Pinpoint the cell where the given text exists, returning its (x, y) midpoint coordinate. 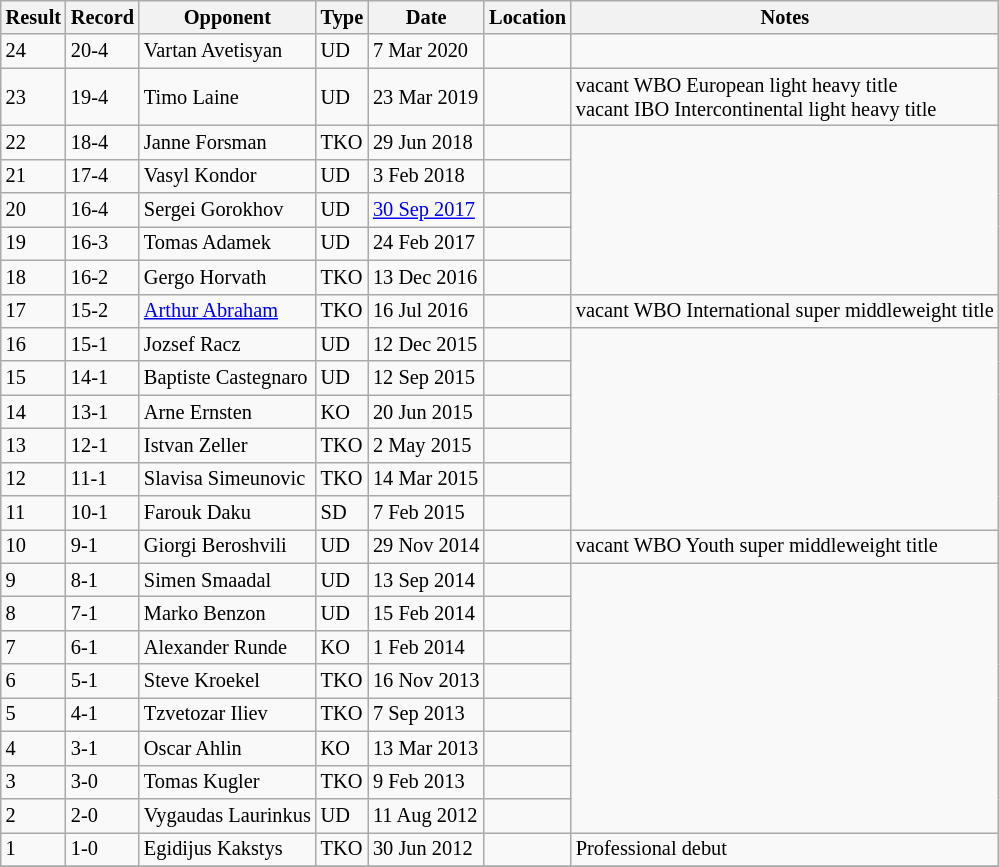
24 Feb 2017 (426, 243)
9 (34, 580)
5-1 (102, 681)
Jozsef Racz (228, 344)
7 Sep 2013 (426, 714)
24 (34, 51)
vacant WBO European light heavy titlevacant IBO Intercontinental light heavy title (785, 97)
12 (34, 479)
SD (342, 513)
12-1 (102, 445)
13-1 (102, 412)
12 Sep 2015 (426, 378)
2-0 (102, 815)
9 Feb 2013 (426, 782)
4-1 (102, 714)
29 Nov 2014 (426, 546)
Istvan Zeller (228, 445)
13 Sep 2014 (426, 580)
Farouk Daku (228, 513)
Steve Kroekel (228, 681)
Professional debut (785, 849)
13 (34, 445)
14-1 (102, 378)
30 Sep 2017 (426, 210)
23 (34, 97)
19-4 (102, 97)
Alexander Runde (228, 647)
1 (34, 849)
13 Mar 2013 (426, 748)
17 (34, 311)
vacant WBO Youth super middleweight title (785, 546)
Giorgi Beroshvili (228, 546)
Date (426, 17)
6 (34, 681)
20-4 (102, 51)
7 Feb 2015 (426, 513)
11 (34, 513)
2 May 2015 (426, 445)
20 (34, 210)
2 (34, 815)
16-2 (102, 277)
1-0 (102, 849)
Sergei Gorokhov (228, 210)
1 Feb 2014 (426, 647)
15-2 (102, 311)
16-4 (102, 210)
17-4 (102, 176)
18 (34, 277)
Marko Benzon (228, 613)
Location (528, 17)
20 Jun 2015 (426, 412)
23 Mar 2019 (426, 97)
Vygaudas Laurinkus (228, 815)
3 Feb 2018 (426, 176)
5 (34, 714)
Record (102, 17)
Timo Laine (228, 97)
3-0 (102, 782)
15 (34, 378)
Type (342, 17)
29 Jun 2018 (426, 142)
22 (34, 142)
3 (34, 782)
18-4 (102, 142)
8-1 (102, 580)
Tomas Adamek (228, 243)
Egidijus Kakstys (228, 849)
Simen Smaadal (228, 580)
Baptiste Castegnaro (228, 378)
16 Nov 2013 (426, 681)
Result (34, 17)
7 Mar 2020 (426, 51)
10 (34, 546)
vacant WBO International super middleweight title (785, 311)
Oscar Ahlin (228, 748)
Arne Ernsten (228, 412)
8 (34, 613)
12 Dec 2015 (426, 344)
13 Dec 2016 (426, 277)
19 (34, 243)
11 Aug 2012 (426, 815)
15-1 (102, 344)
7 (34, 647)
Vasyl Kondor (228, 176)
14 Mar 2015 (426, 479)
14 (34, 412)
3-1 (102, 748)
10-1 (102, 513)
Arthur Abraham (228, 311)
Notes (785, 17)
Slavisa Simeunovic (228, 479)
16 Jul 2016 (426, 311)
Janne Forsman (228, 142)
15 Feb 2014 (426, 613)
6-1 (102, 647)
21 (34, 176)
Opponent (228, 17)
30 Jun 2012 (426, 849)
Vartan Avetisyan (228, 51)
Gergo Horvath (228, 277)
Tzvetozar Iliev (228, 714)
Tomas Kugler (228, 782)
16-3 (102, 243)
4 (34, 748)
9-1 (102, 546)
16 (34, 344)
7-1 (102, 613)
11-1 (102, 479)
